Return the [X, Y] coordinate for the center point of the cell that contains the specified text.  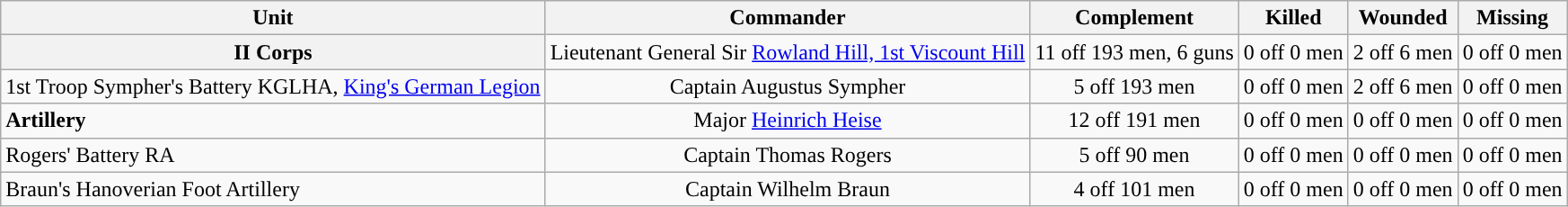
Captain Thomas Rogers [788, 155]
5 off 193 men [1134, 86]
Artillery [273, 121]
1st Troop Sympher's Battery KGLHA, King's German Legion [273, 86]
5 off 90 men [1134, 155]
Braun's Hanoverian Foot Artillery [273, 189]
11 off 193 men, 6 guns [1134, 52]
4 off 101 men [1134, 189]
Commander [788, 18]
Missing [1512, 18]
Lieutenant General Sir Rowland Hill, 1st Viscount Hill [788, 52]
Captain Augustus Sympher [788, 86]
Unit [273, 18]
Rogers' Battery RA [273, 155]
Major Heinrich Heise [788, 121]
Wounded [1403, 18]
12 off 191 men [1134, 121]
Complement [1134, 18]
II Corps [273, 52]
Killed [1293, 18]
Captain Wilhelm Braun [788, 189]
